Extract the [X, Y] coordinate from the center of the cell holding the provided text.  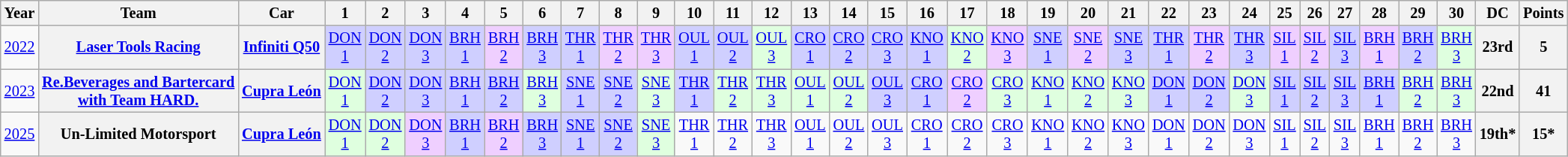
9 [656, 13]
2023 [19, 91]
30 [1456, 13]
23 [1209, 13]
20 [1088, 13]
Points [1543, 13]
15 [887, 13]
28 [1379, 13]
DC [1498, 13]
Infiniti Q50 [282, 47]
7 [580, 13]
21 [1128, 13]
Laser Tools Racing [138, 47]
6 [542, 13]
25 [1284, 13]
Team [138, 13]
Year [19, 13]
8 [618, 13]
17 [967, 13]
15* [1543, 134]
12 [771, 13]
14 [849, 13]
Un-Limited Motorsport [138, 134]
22nd [1498, 91]
2022 [19, 47]
24 [1249, 13]
23rd [1498, 47]
Re.Beverages and Bartercardwith Team HARD. [138, 91]
41 [1543, 91]
26 [1315, 13]
Car [282, 13]
3 [425, 13]
11 [733, 13]
13 [810, 13]
22 [1169, 13]
2025 [19, 134]
27 [1345, 13]
29 [1418, 13]
19th* [1498, 134]
18 [1007, 13]
4 [465, 13]
10 [694, 13]
19 [1048, 13]
16 [927, 13]
1 [345, 13]
2 [386, 13]
